Provide the [x, y] coordinate of the cell's center where the given text is located.  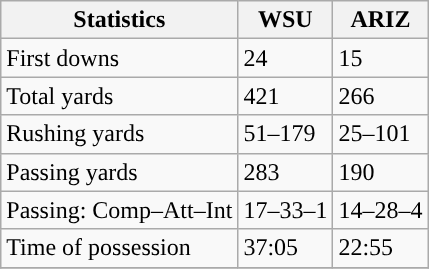
14–28–4 [380, 210]
190 [380, 172]
51–179 [286, 134]
First downs [120, 58]
24 [286, 58]
22:55 [380, 248]
Rushing yards [120, 134]
Passing yards [120, 172]
421 [286, 96]
17–33–1 [286, 210]
283 [286, 172]
Total yards [120, 96]
ARIZ [380, 20]
Statistics [120, 20]
Time of possession [120, 248]
266 [380, 96]
Passing: Comp–Att–Int [120, 210]
37:05 [286, 248]
25–101 [380, 134]
15 [380, 58]
WSU [286, 20]
